Return the (X, Y) coordinate for the center point of the cell that contains the specified text.  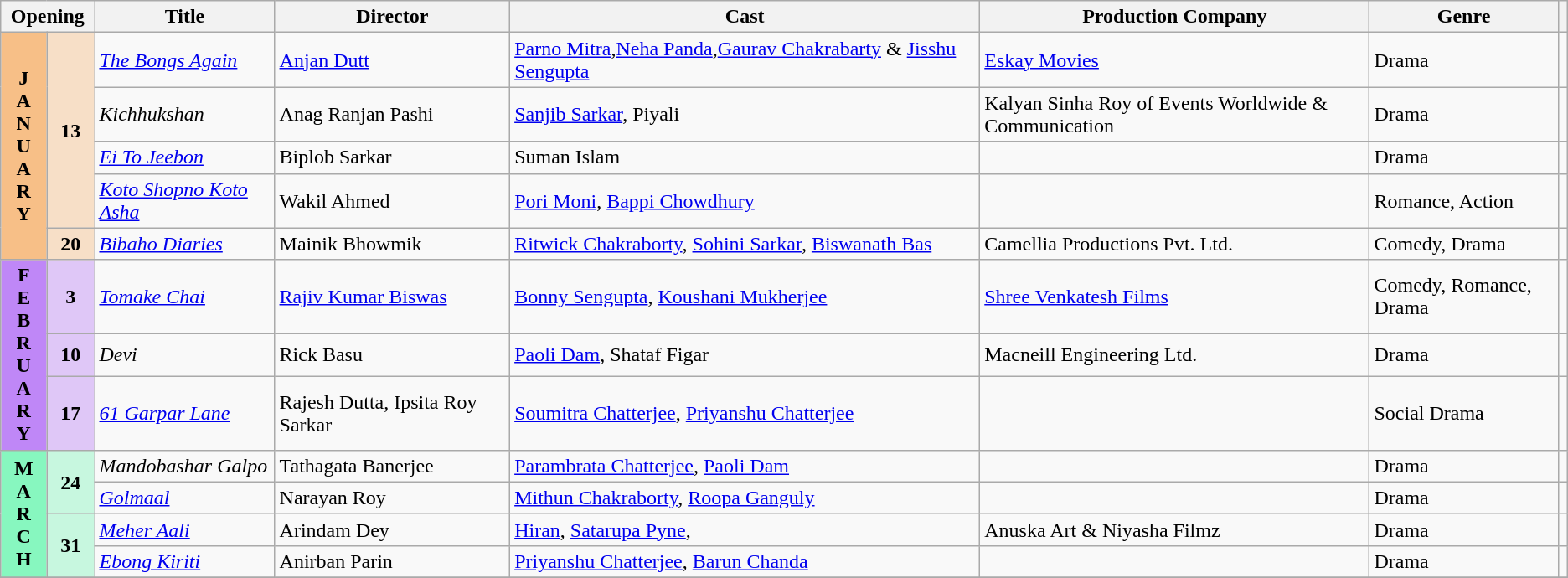
Mithun Chakraborty, Roopa Ganguly (745, 498)
Kichhukshan (184, 114)
Meher Aali (184, 529)
Romance, Action (1464, 201)
Ei To Jeebon (184, 157)
Cast (745, 17)
Anjan Dutt (392, 60)
Priyanshu Chatterjee, Barun Chanda (745, 561)
Devi (184, 355)
3 (70, 297)
Koto Shopno Koto Asha (184, 201)
Macneill Engineering Ltd. (1174, 355)
Bibaho Diaries (184, 244)
31 (70, 545)
Kalyan Sinha Roy of Events Worldwide & Communication (1174, 114)
61 Garpar Lane (184, 413)
Tathagata Banerjee (392, 466)
Rajiv Kumar Biswas (392, 297)
Title (184, 17)
Production Company (1174, 17)
Narayan Roy (392, 498)
Anirban Parin (392, 561)
Comedy, Drama (1464, 244)
Hiran, Satarupa Pyne, (745, 529)
Ritwick Chakraborty, Sohini Sarkar, Biswanath Bas (745, 244)
Ebong Kiriti (184, 561)
Rajesh Dutta, Ipsita Roy Sarkar (392, 413)
Social Drama (1464, 413)
Wakil Ahmed (392, 201)
Suman Islam (745, 157)
JANUARY (23, 146)
Paoli Dam, Shataf Figar (745, 355)
Soumitra Chatterjee, Priyanshu Chatterjee (745, 413)
Sanjib Sarkar, Piyali (745, 114)
Director (392, 17)
Parambrata Chatterjee, Paoli Dam (745, 466)
Tomake Chai (184, 297)
Rick Basu (392, 355)
Anag Ranjan Pashi (392, 114)
Bonny Sengupta, Koushani Mukherjee (745, 297)
MARCH (23, 513)
Mandobashar Galpo (184, 466)
Biplob Sarkar (392, 157)
Eskay Movies (1174, 60)
20 (70, 244)
Parno Mitra,Neha Panda,Gaurav Chakrabarty & Jisshu Sengupta (745, 60)
Arindam Dey (392, 529)
Genre (1464, 17)
10 (70, 355)
Camellia Productions Pvt. Ltd. (1174, 244)
Shree Venkatesh Films (1174, 297)
Golmaal (184, 498)
The Bongs Again (184, 60)
FEBRUARY (23, 355)
17 (70, 413)
24 (70, 482)
Comedy, Romance, Drama (1464, 297)
Mainik Bhowmik (392, 244)
Anuska Art & Niyasha Filmz (1174, 529)
Opening (48, 17)
Pori Moni, Bappi Chowdhury (745, 201)
13 (70, 131)
